Find where the given text appears and provide that cell's center as (x, y) coordinate. 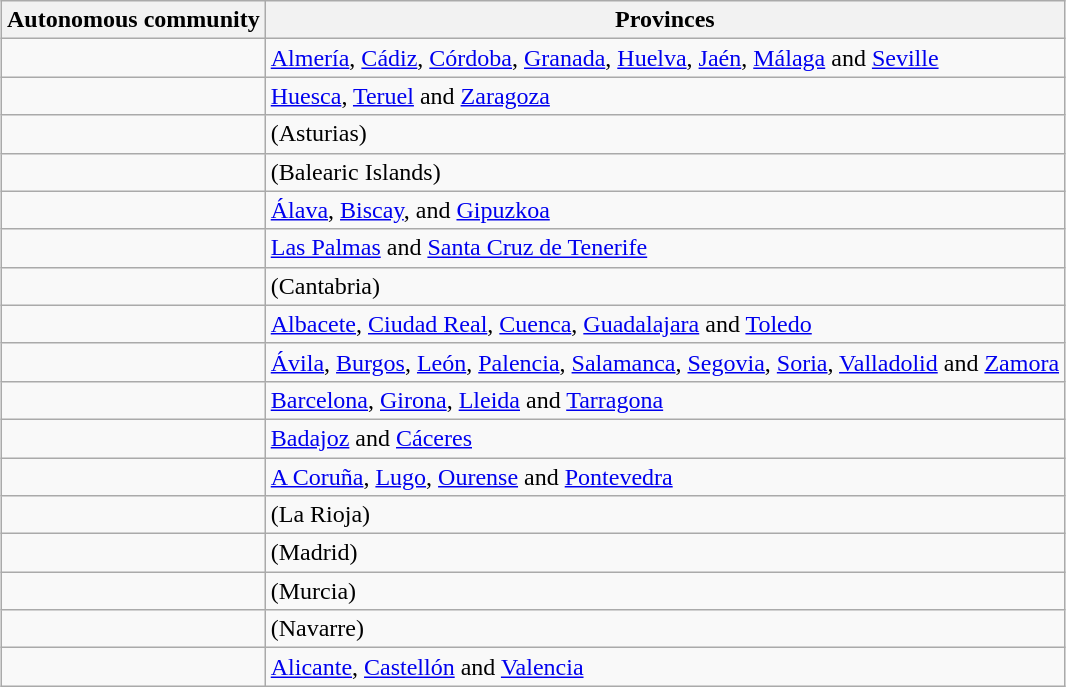
Badajoz and Cáceres (664, 438)
Autonomous community (133, 20)
(Navarre) (664, 629)
Alicante, Castellón and Valencia (664, 667)
A Coruña, Lugo, Ourense and Pontevedra (664, 477)
(Balearic Islands) (664, 172)
Provinces (664, 20)
(Madrid) (664, 553)
(Murcia) (664, 591)
Barcelona, Girona, Lleida and Tarragona (664, 400)
Albacete, Ciudad Real, Cuenca, Guadalajara and Toledo (664, 324)
(Cantabria) (664, 286)
Álava, Biscay, and Gipuzkoa (664, 210)
Huesca, Teruel and Zaragoza (664, 96)
(Asturias) (664, 134)
(La Rioja) (664, 515)
Almería, Cádiz, Córdoba, Granada, Huelva, Jaén, Málaga and Seville (664, 58)
Las Palmas and Santa Cruz de Tenerife (664, 248)
Ávila, Burgos, León, Palencia, Salamanca, Segovia, Soria, Valladolid and Zamora (664, 362)
